Identify which cell holds the provided text, then report its [x, y] central coordinate. 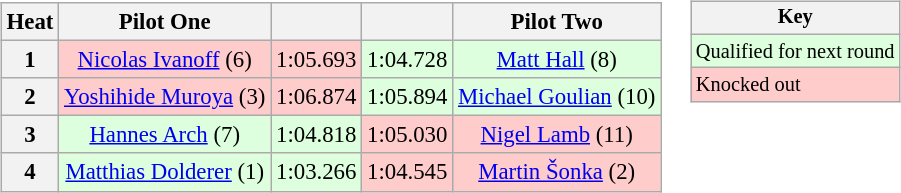
Nicolas Ivanoff (6) [165, 60]
1:04.818 [316, 135]
1:05.693 [316, 60]
Key [795, 18]
Matthias Dolderer (1) [165, 172]
Matt Hall (8) [557, 60]
2 [30, 97]
Michael Goulian (10) [557, 97]
1:04.728 [408, 60]
Knocked out [795, 85]
Pilot One [165, 22]
1:05.030 [408, 135]
Hannes Arch (7) [165, 135]
Qualified for next round [795, 51]
Pilot Two [557, 22]
Martin Šonka (2) [557, 172]
1:06.874 [316, 97]
1:04.545 [408, 172]
1 [30, 60]
Heat [30, 22]
Nigel Lamb (11) [557, 135]
1:05.894 [408, 97]
4 [30, 172]
3 [30, 135]
Yoshihide Muroya (3) [165, 97]
1:03.266 [316, 172]
